Find where the given text appears and provide that cell's center as [X, Y] coordinate. 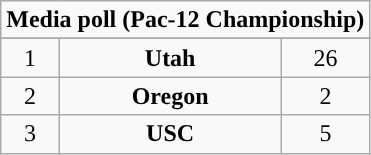
5 [326, 134]
Oregon [170, 96]
Media poll (Pac-12 Championship) [186, 20]
USC [170, 134]
26 [326, 58]
Utah [170, 58]
3 [30, 134]
1 [30, 58]
